Return (x, y) of the center of cell containing provided text 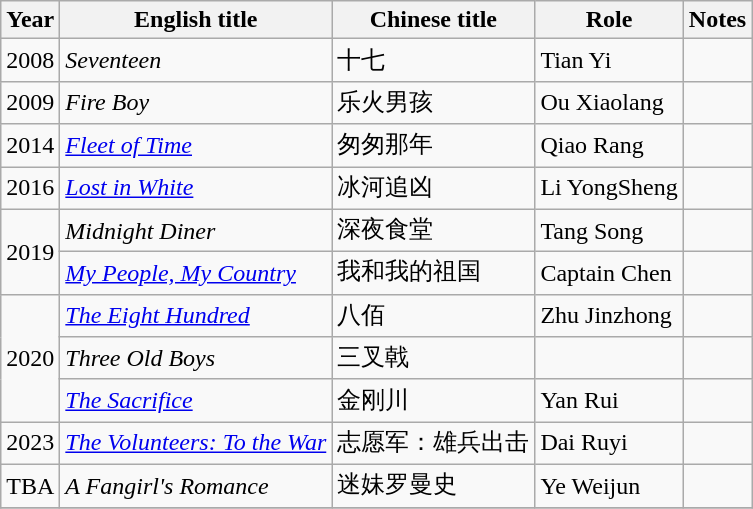
The Eight Hundred (196, 316)
TBA (30, 486)
Li YongSheng (609, 188)
2019 (30, 252)
2023 (30, 444)
志愿军：雄兵出击 (434, 444)
Ou Xiaolang (609, 102)
2020 (30, 358)
Captain Chen (609, 274)
Midnight Diner (196, 230)
Chinese title (434, 20)
Notes (717, 20)
2016 (30, 188)
Tian Yi (609, 60)
The Sacrifice (196, 400)
Ye Weijun (609, 486)
Dai Ruyi (609, 444)
Fleet of Time (196, 146)
Three Old Boys (196, 358)
2008 (30, 60)
Tang Song (609, 230)
迷妹罗曼史 (434, 486)
匆匆那年 (434, 146)
2009 (30, 102)
Seventeen (196, 60)
Yan Rui (609, 400)
My People, My Country (196, 274)
金刚川 (434, 400)
三叉戟 (434, 358)
Year (30, 20)
Zhu Jinzhong (609, 316)
十七 (434, 60)
冰河追凶 (434, 188)
2014 (30, 146)
Role (609, 20)
Lost in White (196, 188)
A Fangirl's Romance (196, 486)
乐火男孩 (434, 102)
深夜食堂 (434, 230)
The Volunteers: To the War (196, 444)
我和我的祖国 (434, 274)
Fire Boy (196, 102)
Qiao Rang (609, 146)
八佰 (434, 316)
English title (196, 20)
